Identify which cell holds the provided text, then report its [X, Y] central coordinate. 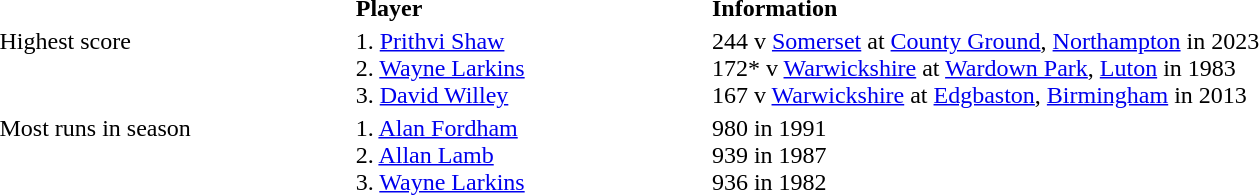
1. Prithvi Shaw2. Wayne Larkins3. David Willey [530, 68]
